Capture the cell that displays the provided text and extract its [X, Y] central coordinate. 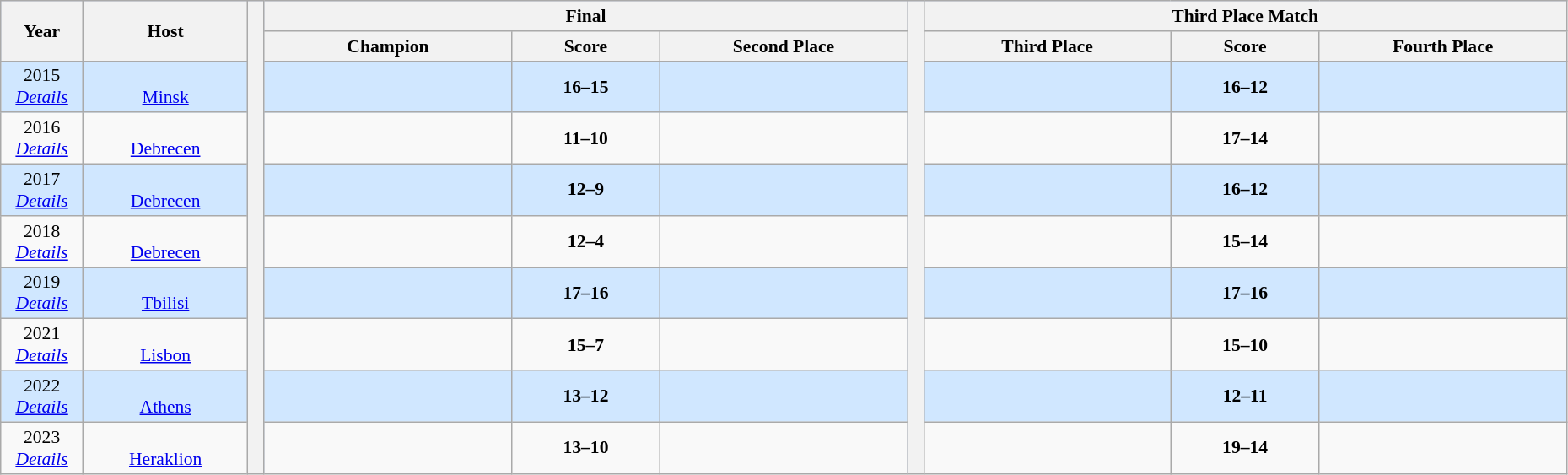
13–12 [586, 397]
2019Details [42, 294]
Tbilisi [165, 294]
Host [165, 30]
Champion [388, 46]
12–9 [586, 191]
Second Place [783, 46]
Athens [165, 397]
Year [42, 30]
Third Place [1048, 46]
12–11 [1245, 397]
2023Details [42, 447]
2021Details [42, 344]
Fourth Place [1442, 46]
2018Details [42, 241]
13–10 [586, 447]
2016Details [42, 138]
Minsk [165, 86]
19–14 [1245, 447]
12–4 [586, 241]
2022Details [42, 397]
15–7 [586, 344]
Third Place Match [1245, 16]
Lisbon [165, 344]
Heraklion [165, 447]
Final [585, 16]
17–14 [1245, 138]
2017Details [42, 191]
11–10 [586, 138]
2015Details [42, 86]
15–14 [1245, 241]
16–15 [586, 86]
15–10 [1245, 344]
